Detect which cell encompasses the target text, then output its [X, Y] center coordinate. 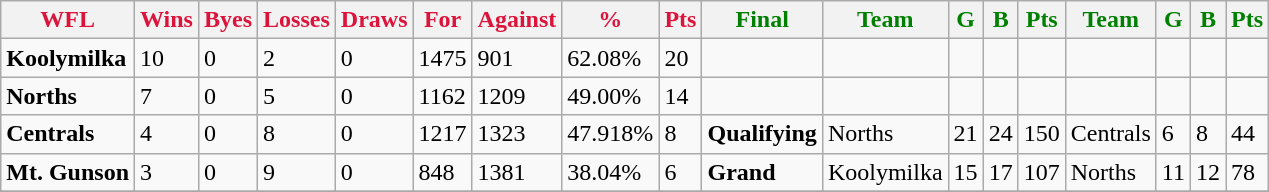
12 [1208, 172]
24 [1000, 134]
Byes [228, 20]
1162 [442, 96]
4 [167, 134]
1209 [517, 96]
Draws [374, 20]
Against [517, 20]
78 [1248, 172]
20 [680, 58]
WFL [68, 20]
38.04% [610, 172]
14 [680, 96]
848 [442, 172]
21 [966, 134]
1475 [442, 58]
1217 [442, 134]
5 [297, 96]
Grand [762, 172]
1381 [517, 172]
For [442, 20]
44 [1248, 134]
62.08% [610, 58]
10 [167, 58]
Qualifying [762, 134]
49.00% [610, 96]
15 [966, 172]
17 [1000, 172]
Mt. Gunson [68, 172]
Final [762, 20]
9 [297, 172]
7 [167, 96]
11 [1173, 172]
Wins [167, 20]
3 [167, 172]
2 [297, 58]
Losses [297, 20]
901 [517, 58]
107 [1042, 172]
% [610, 20]
150 [1042, 134]
1323 [517, 134]
47.918% [610, 134]
